Detect which cell encompasses the target text, then output its (x, y) center coordinate. 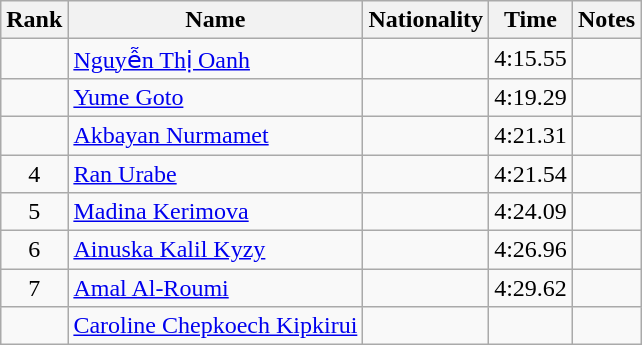
4:21.31 (531, 135)
Rank (34, 20)
Caroline Chepkoech Kipkirui (216, 326)
Name (216, 20)
Madina Kerimova (216, 212)
4:26.96 (531, 250)
6 (34, 250)
4:15.55 (531, 59)
Yume Goto (216, 97)
Amal Al-Roumi (216, 288)
4 (34, 173)
4:29.62 (531, 288)
4:21.54 (531, 173)
Ran Urabe (216, 173)
4:24.09 (531, 212)
Nguyễn Thị Oanh (216, 59)
Time (531, 20)
Akbayan Nurmamet (216, 135)
Notes (606, 20)
5 (34, 212)
4:19.29 (531, 97)
Ainuska Kalil Kyzy (216, 250)
7 (34, 288)
Nationality (426, 20)
